Identify which cell holds the provided text, then report its (X, Y) central coordinate. 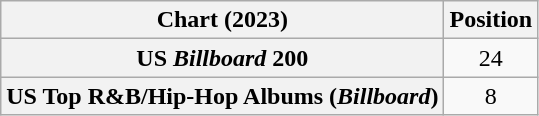
Position (491, 20)
24 (491, 58)
Chart (2023) (222, 20)
US Billboard 200 (222, 58)
US Top R&B/Hip-Hop Albums (Billboard) (222, 96)
8 (491, 96)
